Determine the [x, y] coordinate at the center of the cell enclosing the given text.  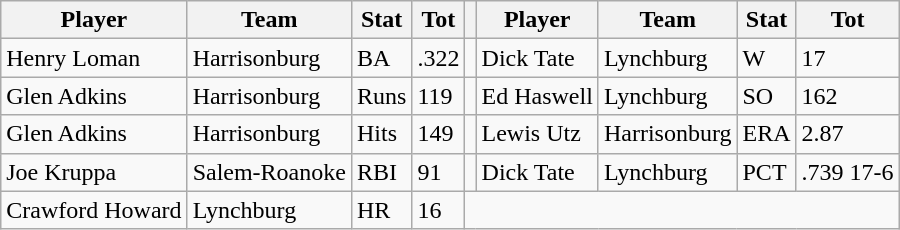
119 [438, 96]
Henry Loman [94, 58]
SO [766, 96]
Joe Kruppa [94, 172]
2.87 [848, 134]
PCT [766, 172]
BA [381, 58]
Runs [381, 96]
162 [848, 96]
.322 [438, 58]
149 [438, 134]
16 [438, 210]
91 [438, 172]
HR [381, 210]
Salem-Roanoke [269, 172]
Ed Haswell [537, 96]
W [766, 58]
Crawford Howard [94, 210]
Hits [381, 134]
RBI [381, 172]
ERA [766, 134]
17 [848, 58]
.739 17-6 [848, 172]
Lewis Utz [537, 134]
